Pinpoint the cell where the given text exists, returning its (X, Y) midpoint coordinate. 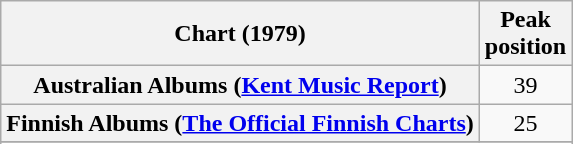
39 (525, 85)
Australian Albums (Kent Music Report) (240, 85)
25 (525, 123)
Peakposition (525, 34)
Finnish Albums (The Official Finnish Charts) (240, 123)
Chart (1979) (240, 34)
